For the text-containing cell, return its midpoint in [X, Y] coordinate format. 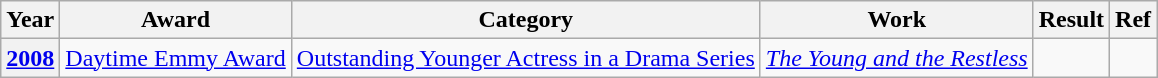
Category [526, 20]
Award [176, 20]
Outstanding Younger Actress in a Drama Series [526, 58]
The Young and the Restless [896, 58]
2008 [30, 58]
Result [1071, 20]
Daytime Emmy Award [176, 58]
Work [896, 20]
Year [30, 20]
Ref [1134, 20]
